Scan for the cell matching the given text and deliver its (X, Y) coordinate at center. 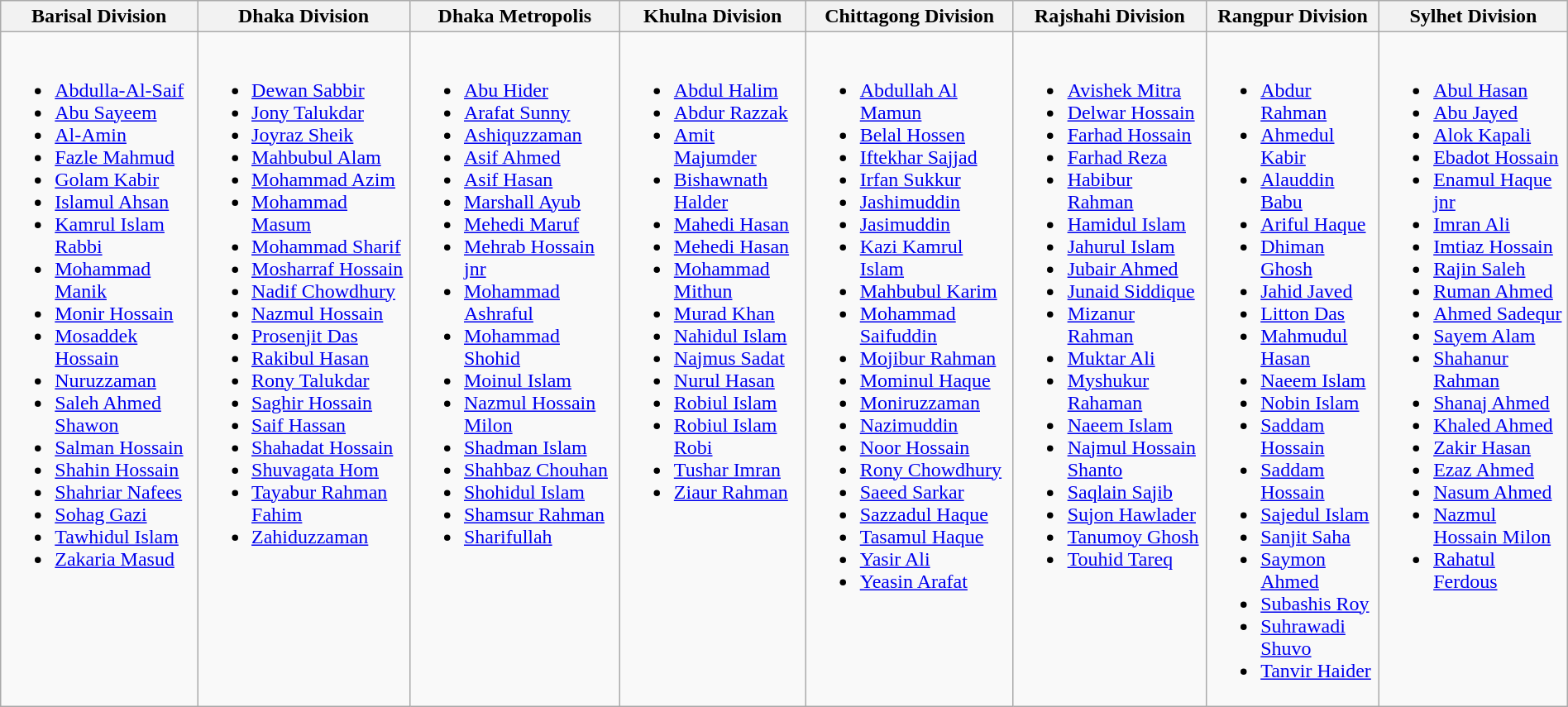
Rajshahi Division (1110, 17)
Barisal Division (99, 17)
Sylhet Division (1474, 17)
Chittagong Division (910, 17)
Khulna Division (713, 17)
Dhaka Metropolis (514, 17)
Dhaka Division (304, 17)
Rangpur Division (1293, 17)
